Find where the given text appears and provide that cell's center as (x, y) coordinate. 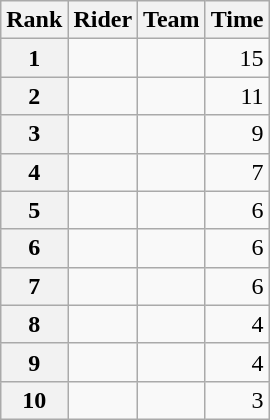
Time (237, 20)
Rank (34, 20)
10 (34, 400)
11 (237, 96)
Team (172, 20)
Rider (103, 20)
2 (34, 96)
15 (237, 58)
5 (34, 210)
8 (34, 324)
1 (34, 58)
